Identify which cell holds the provided text, then report its [x, y] central coordinate. 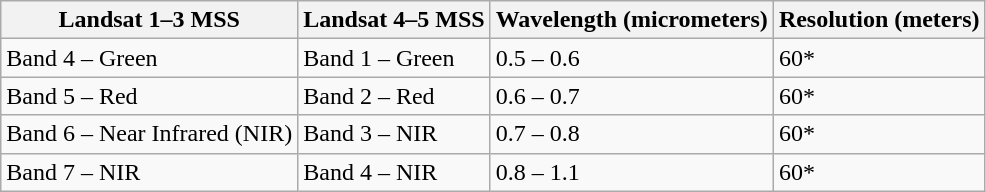
Band 4 – Green [150, 58]
Band 1 – Green [394, 58]
Landsat 4–5 MSS [394, 20]
Band 4 – NIR [394, 172]
0.7 – 0.8 [632, 134]
Band 2 – Red [394, 96]
Band 5 – Red [150, 96]
Band 7 – NIR [150, 172]
Band 6 – Near Infrared (NIR) [150, 134]
Resolution (meters) [879, 20]
Wavelength (micrometers) [632, 20]
Band 3 – NIR [394, 134]
Landsat 1–3 MSS [150, 20]
0.8 – 1.1 [632, 172]
0.6 – 0.7 [632, 96]
0.5 – 0.6 [632, 58]
